From the cell containing the given text, extract its center point as (x, y) coordinate. 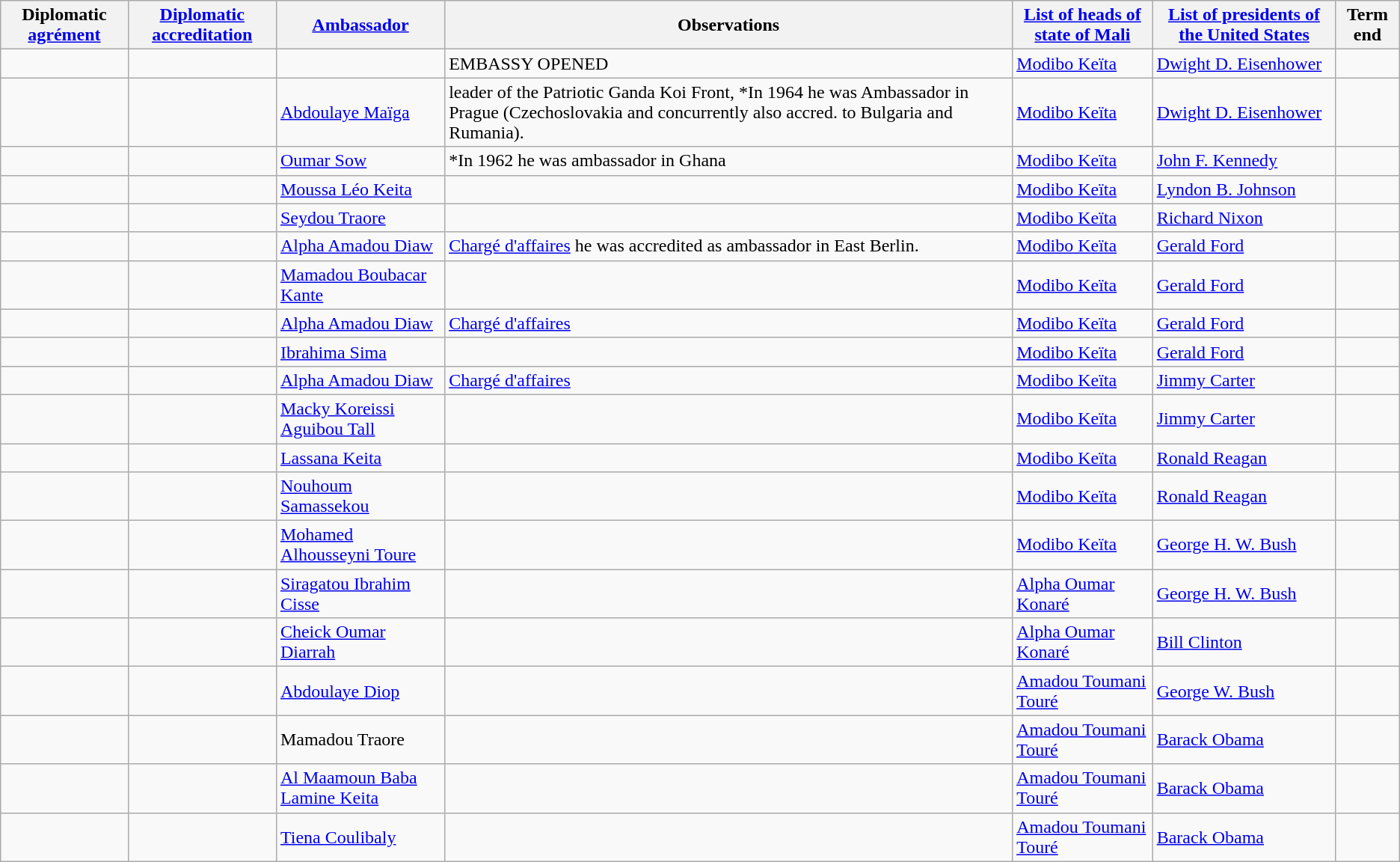
Term end (1368, 25)
Siragatou Ibrahim Cisse (360, 594)
*In 1962 he was ambassador in Ghana (728, 161)
Mohamed Alhousseyni Toure (360, 545)
Oumar Sow (360, 161)
List of heads of state of Mali (1083, 25)
Observations (728, 25)
Mamadou Boubacar Kante (360, 284)
Abdoulaye Maïga (360, 112)
Moussa Léo Keita (360, 189)
Al Maamoun Baba Lamine Keita (360, 789)
Bill Clinton (1244, 642)
Nouhoum Samassekou (360, 497)
Tiena Coulibaly (360, 837)
Mamadou Traore (360, 739)
List of presidents of the United States (1244, 25)
Lyndon B. Johnson (1244, 189)
EMBASSY OPENED (728, 64)
Abdoulaye Diop (360, 691)
John F. Kennedy (1244, 161)
Diplomatic accreditation (202, 25)
leader of the Patriotic Ganda Koi Front, *In 1964 he was Ambassador in Prague (Czechoslovakia and concurrently also accred. to Bulgaria and Rumania). (728, 112)
Seydou Traore (360, 218)
Lassana Keita (360, 457)
Ambassador (360, 25)
Macky Koreissi Aguibou Tall (360, 419)
Richard Nixon (1244, 218)
Ibrahima Sima (360, 352)
Cheick Oumar Diarrah (360, 642)
Chargé d'affaires he was accredited as ambassador in East Berlin. (728, 246)
George W. Bush (1244, 691)
Diplomatic agrément (64, 25)
